Detect which cell encompasses the target text, then output its [X, Y] center coordinate. 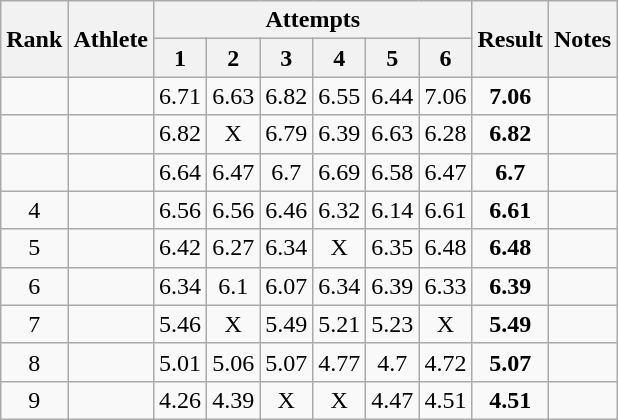
2 [234, 58]
6.64 [180, 172]
Result [510, 39]
6.32 [340, 210]
5.23 [392, 324]
6.79 [286, 134]
6.28 [446, 134]
6.69 [340, 172]
6.71 [180, 96]
4.47 [392, 400]
8 [34, 362]
4.7 [392, 362]
5.21 [340, 324]
6.33 [446, 286]
5.06 [234, 362]
6.14 [392, 210]
3 [286, 58]
6.27 [234, 248]
Rank [34, 39]
4.26 [180, 400]
1 [180, 58]
6.55 [340, 96]
Notes [582, 39]
4.72 [446, 362]
7 [34, 324]
6.35 [392, 248]
9 [34, 400]
6.1 [234, 286]
4.77 [340, 362]
4.39 [234, 400]
6.44 [392, 96]
5.01 [180, 362]
6.07 [286, 286]
6.58 [392, 172]
Athlete [111, 39]
6.42 [180, 248]
6.46 [286, 210]
Attempts [313, 20]
5.46 [180, 324]
